Locate the cell with the specified text and output its [x, y] center coordinate. 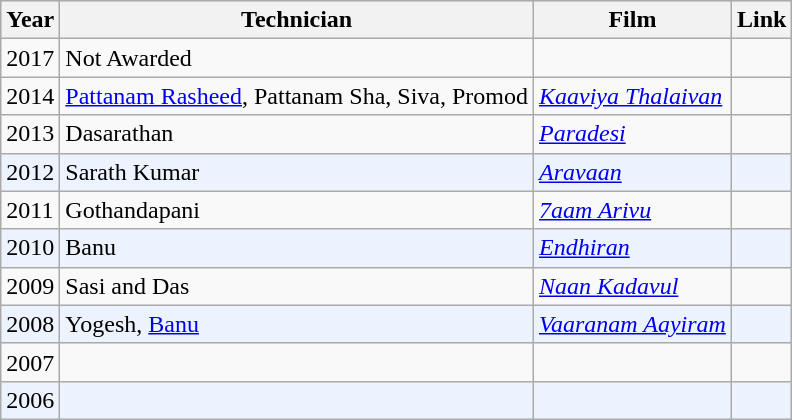
Link [761, 20]
2008 [30, 324]
Vaaranam Aayiram [632, 324]
Dasarathan [297, 134]
2007 [30, 362]
Sarath Kumar [297, 172]
2006 [30, 400]
2017 [30, 58]
Gothandapani [297, 210]
Kaaviya Thalaivan [632, 96]
Banu [297, 248]
Not Awarded [297, 58]
Sasi and Das [297, 286]
2010 [30, 248]
Endhiran [632, 248]
2013 [30, 134]
2011 [30, 210]
2012 [30, 172]
Aravaan [632, 172]
2014 [30, 96]
Film [632, 20]
Paradesi [632, 134]
Naan Kadavul [632, 286]
7aam Arivu [632, 210]
Year [30, 20]
Yogesh, Banu [297, 324]
Technician [297, 20]
Pattanam Rasheed, Pattanam Sha, Siva, Promod [297, 96]
2009 [30, 286]
